Return (x, y) of the center of cell containing provided text 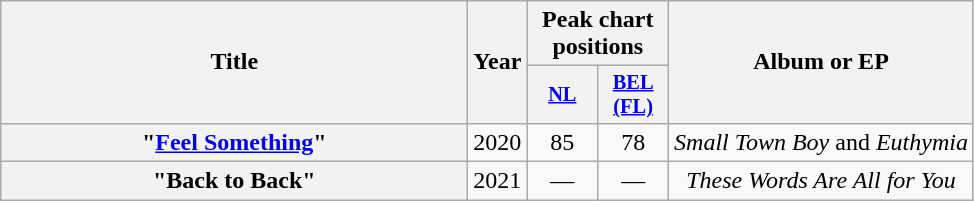
2020 (498, 142)
"Back to Back" (234, 181)
BEL(FL) (634, 95)
78 (634, 142)
These Words Are All for You (822, 181)
Small Town Boy and Euthymia (822, 142)
85 (562, 142)
Title (234, 62)
NL (562, 95)
Year (498, 62)
Peak chart positions (598, 34)
"Feel Something" (234, 142)
2021 (498, 181)
Album or EP (822, 62)
